Detect which cell encompasses the target text, then output its (x, y) center coordinate. 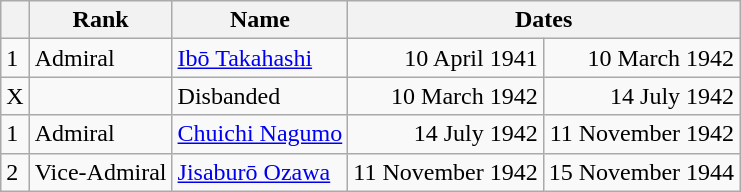
X (15, 96)
Disbanded (260, 96)
Jisaburō Ozawa (260, 172)
Dates (544, 20)
2 (15, 172)
15 November 1944 (641, 172)
Vice-Admiral (100, 172)
Name (260, 20)
10 April 1941 (446, 58)
Ibō Takahashi (260, 58)
Rank (100, 20)
Chuichi Nagumo (260, 134)
